Return (x, y) of the center of cell containing provided text 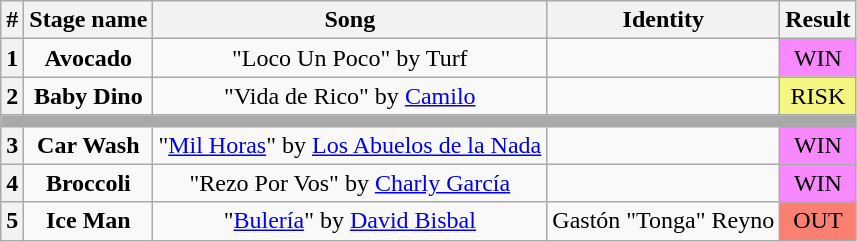
"Bulería" by David Bisbal (350, 221)
RISK (818, 96)
Ice Man (88, 221)
"Mil Horas" by Los Abuelos de la Nada (350, 145)
1 (12, 58)
"Loco Un Poco" by Turf (350, 58)
Identity (664, 20)
Broccoli (88, 183)
4 (12, 183)
Result (818, 20)
Avocado (88, 58)
Gastón "Tonga" Reyno (664, 221)
Stage name (88, 20)
"Rezo Por Vos" by Charly García (350, 183)
"Vida de Rico" by Camilo (350, 96)
# (12, 20)
2 (12, 96)
3 (12, 145)
Baby Dino (88, 96)
5 (12, 221)
Car Wash (88, 145)
Song (350, 20)
OUT (818, 221)
